Return the [X, Y] coordinate for the center point of the cell that contains the specified text.  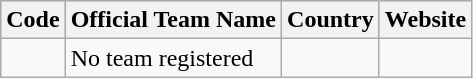
Official Team Name [173, 20]
Code [33, 20]
Country [331, 20]
Website [425, 20]
No team registered [173, 58]
